Determine the [X, Y] coordinate at the center of the cell enclosing the given text.  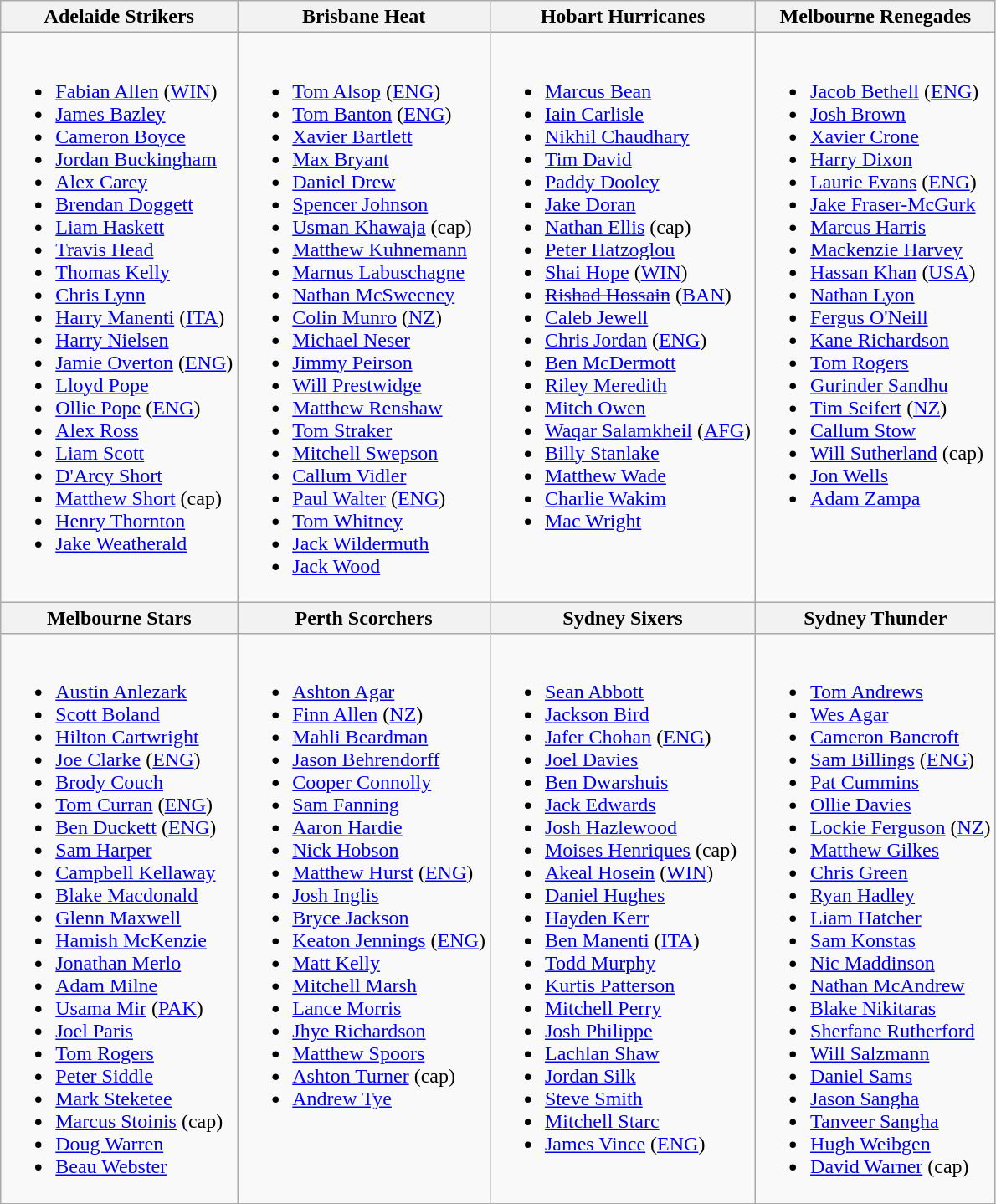
Melbourne Renegades [875, 17]
Adelaide Strikers [119, 17]
Sydney Sixers [623, 618]
Melbourne Stars [119, 618]
Perth Scorchers [364, 618]
Hobart Hurricanes [623, 17]
Sydney Thunder [875, 618]
Brisbane Heat [364, 17]
